From the cell containing the given text, extract its center point as [x, y] coordinate. 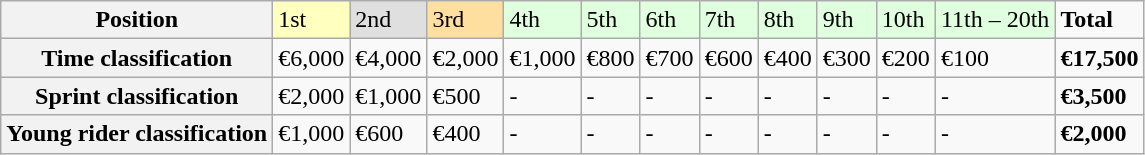
1st [312, 20]
€100 [995, 58]
5th [610, 20]
€700 [670, 58]
€800 [610, 58]
Position [137, 20]
€4,000 [388, 58]
€300 [846, 58]
€17,500 [1100, 58]
Sprint classification [137, 96]
€200 [906, 58]
9th [846, 20]
10th [906, 20]
8th [788, 20]
€6,000 [312, 58]
3rd [466, 20]
7th [728, 20]
6th [670, 20]
€3,500 [1100, 96]
11th – 20th [995, 20]
Time classification [137, 58]
€500 [466, 96]
4th [542, 20]
Young rider classification [137, 134]
Total [1100, 20]
2nd [388, 20]
